Find where the given text appears and provide that cell's center as [x, y] coordinate. 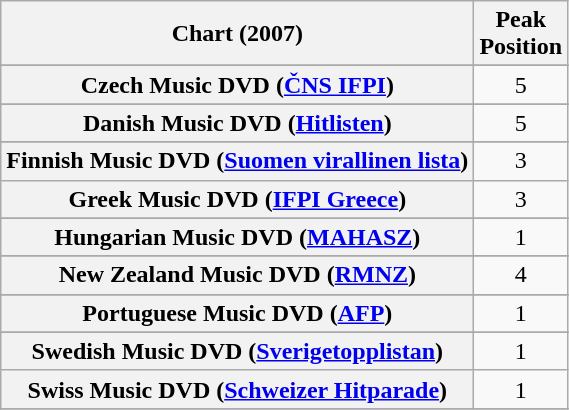
Swedish Music DVD (Sverigetopplistan) [238, 351]
New Zealand Music DVD (RMNZ) [238, 275]
Hungarian Music DVD (MAHASZ) [238, 237]
Finnish Music DVD (Suomen virallinen lista) [238, 161]
Chart (2007) [238, 34]
Portuguese Music DVD (AFP) [238, 313]
Greek Music DVD (IFPI Greece) [238, 199]
Swiss Music DVD (Schweizer Hitparade) [238, 389]
Danish Music DVD (Hitlisten) [238, 123]
Czech Music DVD (ČNS IFPI) [238, 85]
PeakPosition [521, 34]
4 [521, 275]
